Pinpoint the cell where the given text exists, returning its (x, y) midpoint coordinate. 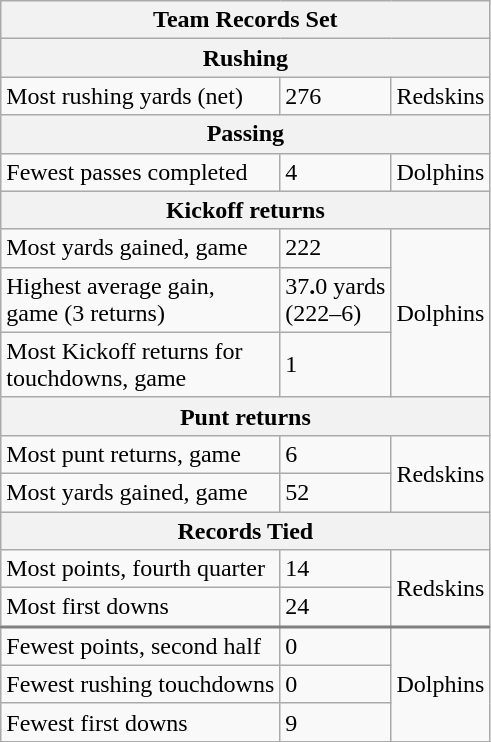
Fewest passes completed (140, 172)
276 (336, 96)
Most punt returns, game (140, 454)
Rushing (246, 58)
Fewest points, second half (140, 646)
Punt returns (246, 416)
9 (336, 722)
24 (336, 608)
52 (336, 492)
Fewest rushing touchdowns (140, 684)
14 (336, 569)
Team Records Set (246, 20)
Most first downs (140, 608)
Most rushing yards (net) (140, 96)
6 (336, 454)
4 (336, 172)
1 (336, 364)
Passing (246, 134)
37.0 yards (222–6) (336, 300)
Highest average gain, game (3 returns) (140, 300)
Kickoff returns (246, 210)
Most points, fourth quarter (140, 569)
Records Tied (246, 531)
222 (336, 248)
Most Kickoff returns for touchdowns, game (140, 364)
Fewest first downs (140, 722)
